Output the [x, y] coordinate of the center of the cell containing the given text.  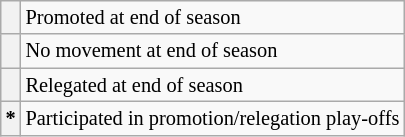
Relegated at end of season [213, 85]
* [11, 118]
Promoted at end of season [213, 17]
Participated in promotion/relegation play-offs [213, 118]
No movement at end of season [213, 51]
